Provide the (x, y) coordinate of the cell's center where the given text is located.  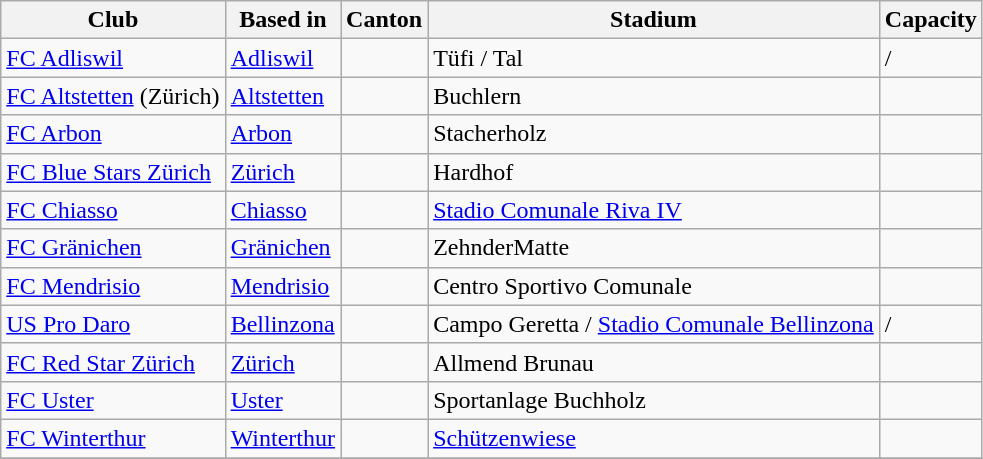
FC Winterthur (113, 438)
ZehnderMatte (654, 248)
Canton (384, 20)
FC Uster (113, 400)
FC Chiasso (113, 210)
Arbon (282, 134)
Stadium (654, 20)
Stacherholz (654, 134)
FC Mendrisio (113, 286)
Gränichen (282, 248)
FC Blue Stars Zürich (113, 172)
Tüfi / Tal (654, 58)
Uster (282, 400)
Winterthur (282, 438)
Stadio Comunale Riva IV (654, 210)
FC Gränichen (113, 248)
Altstetten (282, 96)
FC Red Star Zürich (113, 362)
Based in (282, 20)
Bellinzona (282, 324)
Capacity (930, 20)
US Pro Daro (113, 324)
Adliswil (282, 58)
Campo Geretta / Stadio Comunale Bellinzona (654, 324)
Schützenwiese (654, 438)
Buchlern (654, 96)
Allmend Brunau (654, 362)
FC Altstetten (Zürich) (113, 96)
Chiasso (282, 210)
Mendrisio (282, 286)
Club (113, 20)
Centro Sportivo Comunale (654, 286)
Hardhof (654, 172)
Sportanlage Buchholz (654, 400)
FC Adliswil (113, 58)
FC Arbon (113, 134)
